Return (x, y) of the center of cell containing provided text 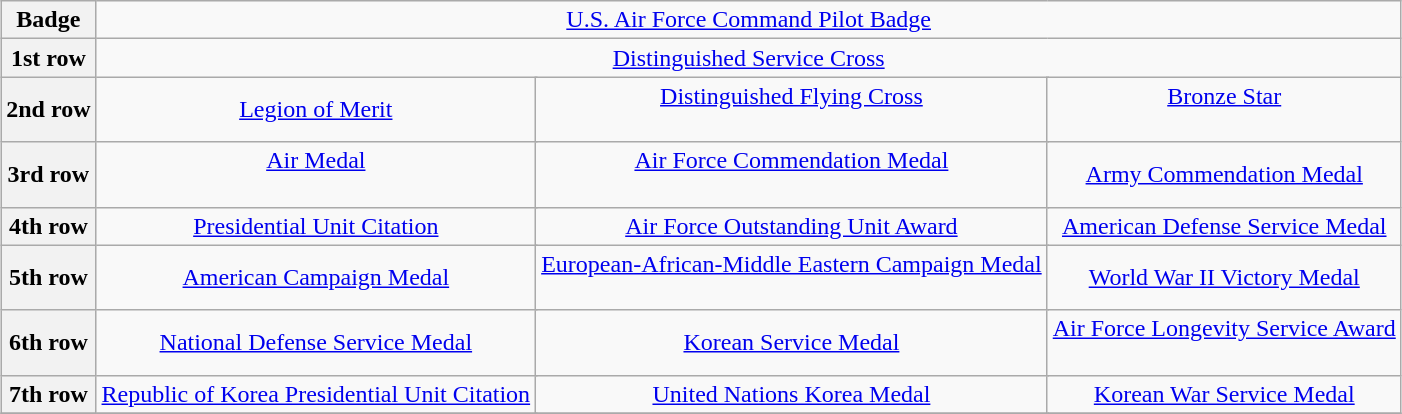
National Defense Service Medal (316, 342)
Distinguished Service Cross (748, 58)
Air Medal (316, 174)
Army Commendation Medal (1224, 174)
American Campaign Medal (316, 278)
6th row (48, 342)
United Nations Korea Medal (792, 394)
European-African-Middle Eastern Campaign Medal (792, 278)
2nd row (48, 110)
Korean War Service Medal (1224, 394)
World War II Victory Medal (1224, 278)
U.S. Air Force Command Pilot Badge (748, 20)
3rd row (48, 174)
Republic of Korea Presidential Unit Citation (316, 394)
Bronze Star (1224, 110)
Distinguished Flying Cross (792, 110)
4th row (48, 226)
Legion of Merit (316, 110)
Badge (48, 20)
Air Force Longevity Service Award (1224, 342)
Air Force Outstanding Unit Award (792, 226)
5th row (48, 278)
American Defense Service Medal (1224, 226)
1st row (48, 58)
Korean Service Medal (792, 342)
7th row (48, 394)
Air Force Commendation Medal (792, 174)
Presidential Unit Citation (316, 226)
